Output the (x, y) coordinate of the center of the cell containing the given text.  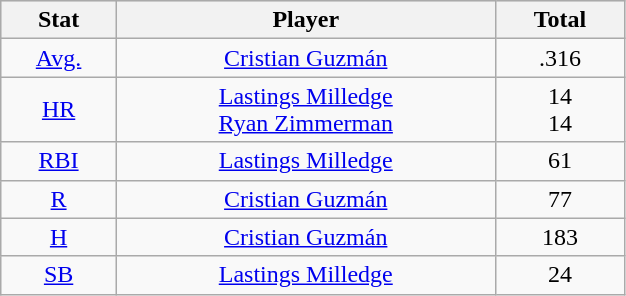
Total (560, 20)
Avg. (59, 58)
183 (560, 237)
61 (560, 161)
H (59, 237)
SB (59, 275)
.316 (560, 58)
R (59, 199)
RBI (59, 161)
Lastings MilledgeRyan Zimmerman (306, 110)
Player (306, 20)
24 (560, 275)
1414 (560, 110)
HR (59, 110)
77 (560, 199)
Stat (59, 20)
